Extract the (x, y) coordinate from the center of the cell holding the provided text.  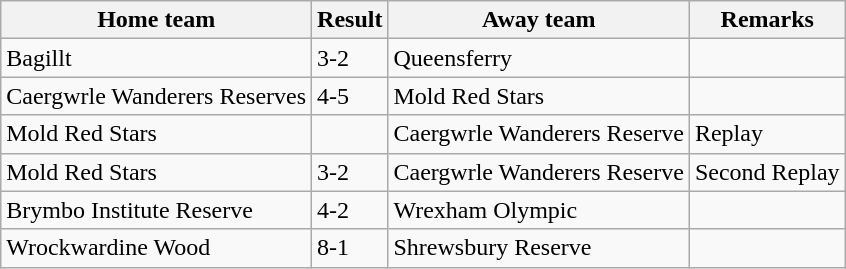
Remarks (767, 20)
Result (350, 20)
Shrewsbury Reserve (538, 248)
Away team (538, 20)
Second Replay (767, 172)
Queensferry (538, 58)
4-2 (350, 210)
4-5 (350, 96)
Home team (156, 20)
Brymbo Institute Reserve (156, 210)
Replay (767, 134)
Caergwrle Wanderers Reserves (156, 96)
Bagillt (156, 58)
Wrockwardine Wood (156, 248)
8-1 (350, 248)
Wrexham Olympic (538, 210)
